Locate the cell with the specified text and output its [X, Y] center coordinate. 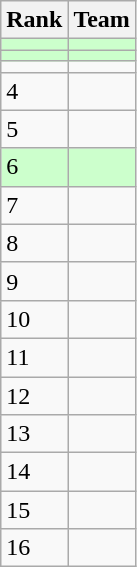
5 [34, 129]
8 [34, 243]
7 [34, 205]
12 [34, 395]
10 [34, 319]
11 [34, 357]
4 [34, 91]
Team [102, 20]
14 [34, 472]
15 [34, 510]
6 [34, 167]
13 [34, 434]
16 [34, 548]
9 [34, 281]
Rank [34, 20]
